Extract the (x, y) coordinate from the center of the cell holding the provided text.  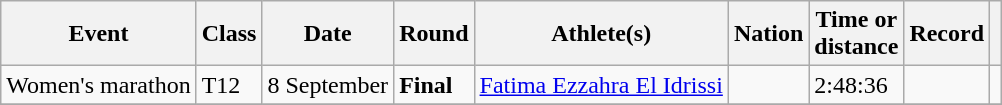
Athlete(s) (601, 34)
Round (434, 34)
Final (434, 85)
Nation (768, 34)
Fatima Ezzahra El Idrissi (601, 85)
Time ordistance (856, 34)
Women's marathon (98, 85)
2:48:36 (856, 85)
T12 (229, 85)
Record (947, 34)
Class (229, 34)
Event (98, 34)
Date (328, 34)
8 September (328, 85)
